Find where the given text appears and provide that cell's center as [x, y] coordinate. 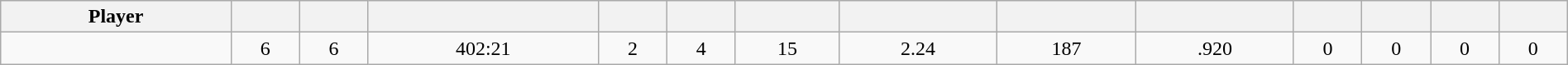
4 [701, 48]
.920 [1215, 48]
2 [633, 48]
Player [116, 17]
187 [1067, 48]
2.24 [918, 48]
402:21 [483, 48]
15 [787, 48]
